Provide the [x, y] coordinate of the cell's center where the given text is located.  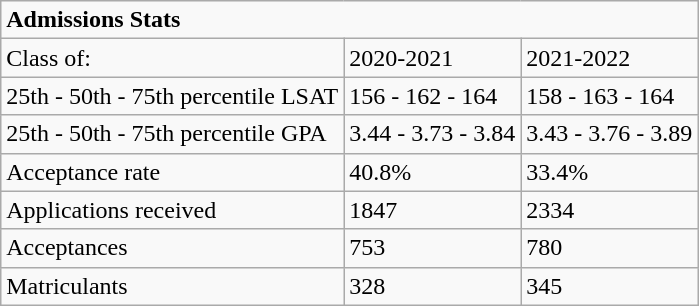
2020-2021 [432, 58]
Applications received [172, 210]
Matriculants [172, 286]
156 - 162 - 164 [432, 96]
753 [432, 248]
Acceptances [172, 248]
33.4% [610, 172]
2021-2022 [610, 58]
25th - 50th - 75th percentile LSAT [172, 96]
1847 [432, 210]
328 [432, 286]
Acceptance rate [172, 172]
780 [610, 248]
40.8% [432, 172]
3.44 - 3.73 - 3.84 [432, 134]
3.43 - 3.76 - 3.89 [610, 134]
Class of: [172, 58]
Admissions Stats [350, 20]
345 [610, 286]
25th - 50th - 75th percentile GPA [172, 134]
158 - 163 - 164 [610, 96]
2334 [610, 210]
